Extract the [x, y] coordinate from the center of the cell holding the provided text.  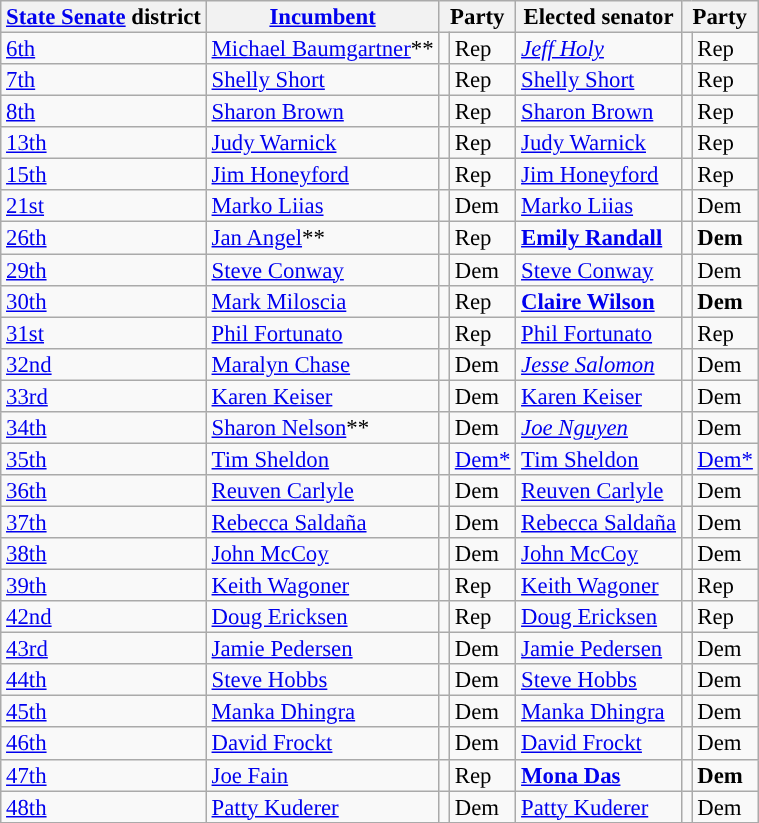
38th [104, 554]
35th [104, 459]
31st [104, 333]
44th [104, 680]
Joe Nguyen [599, 428]
Mona Das [599, 775]
Michael Baumgartner** [322, 49]
Mark Miloscia [322, 301]
Jan Angel** [322, 238]
42nd [104, 617]
7th [104, 80]
29th [104, 270]
48th [104, 807]
Claire Wilson [599, 301]
33rd [104, 396]
47th [104, 775]
32nd [104, 364]
6th [104, 49]
15th [104, 175]
45th [104, 712]
Emily Randall [599, 238]
43rd [104, 649]
Elected senator [599, 17]
8th [104, 112]
13th [104, 143]
39th [104, 586]
36th [104, 491]
30th [104, 301]
Joe Fain [322, 775]
34th [104, 428]
37th [104, 522]
Incumbent [322, 17]
26th [104, 238]
Jesse Salomon [599, 364]
State Senate district [104, 17]
Maralyn Chase [322, 364]
Sharon Nelson** [322, 428]
21st [104, 206]
46th [104, 744]
Jeff Holy [599, 49]
